Locate the cell with the specified text and output its [x, y] center coordinate. 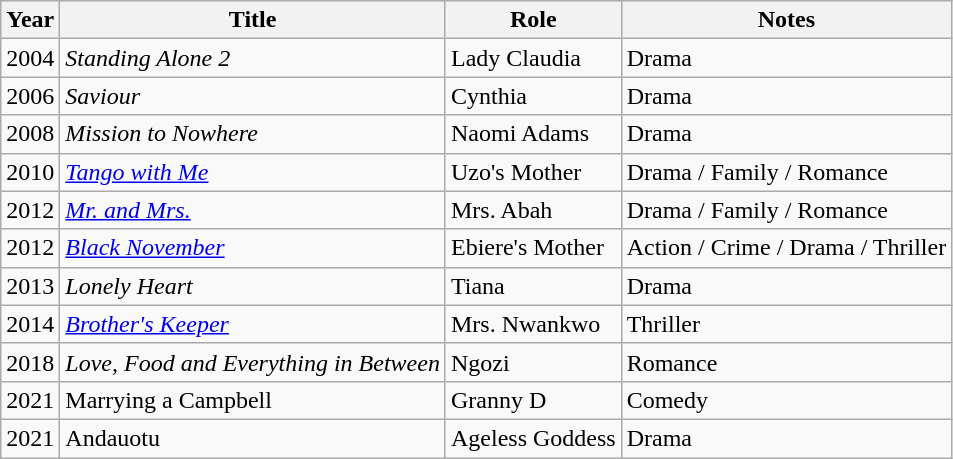
2008 [30, 134]
2014 [30, 324]
Mrs. Abah [533, 210]
Ngozi [533, 362]
Standing Alone 2 [253, 58]
2013 [30, 286]
Naomi Adams [533, 134]
Granny D [533, 400]
Thriller [786, 324]
Lonely Heart [253, 286]
Mrs. Nwankwo [533, 324]
Saviour [253, 96]
2010 [30, 172]
Brother's Keeper [253, 324]
Lady Claudia [533, 58]
Cynthia [533, 96]
Ageless Goddess [533, 438]
Notes [786, 20]
Year [30, 20]
Love, Food and Everything in Between [253, 362]
2004 [30, 58]
Black November [253, 248]
Romance [786, 362]
Mission to Nowhere [253, 134]
Mr. and Mrs. [253, 210]
Marrying a Campbell [253, 400]
Uzo's Mother [533, 172]
Title [253, 20]
Comedy [786, 400]
Tango with Me [253, 172]
2018 [30, 362]
Tiana [533, 286]
Andauotu [253, 438]
Ebiere's Mother [533, 248]
2006 [30, 96]
Action / Crime / Drama / Thriller [786, 248]
Role [533, 20]
